Return [X, Y] of the center of cell containing provided text 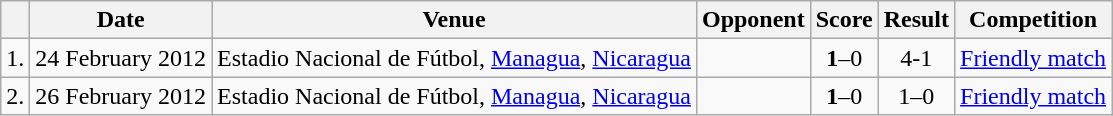
4-1 [916, 58]
Score [844, 20]
Competition [1034, 20]
Result [916, 20]
Venue [454, 20]
24 February 2012 [121, 58]
26 February 2012 [121, 96]
1. [16, 58]
Date [121, 20]
2. [16, 96]
Opponent [753, 20]
